Locate the cell with the specified text and output its (X, Y) center coordinate. 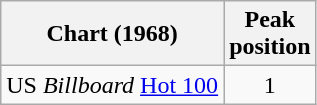
Chart (1968) (112, 34)
Peakposition (270, 34)
US Billboard Hot 100 (112, 85)
1 (270, 85)
